Identify which cell holds the provided text, then report its (X, Y) central coordinate. 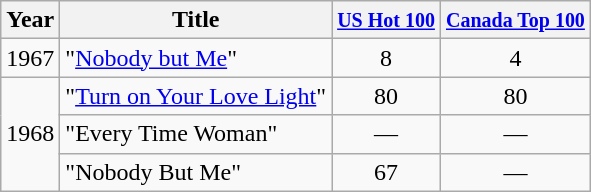
US Hot 100 (386, 20)
8 (386, 58)
"Every Time Woman" (196, 134)
1967 (30, 58)
Title (196, 20)
"Nobody But Me" (196, 172)
4 (515, 58)
Year (30, 20)
1968 (30, 134)
"Turn on Your Love Light" (196, 96)
67 (386, 172)
"Nobody but Me" (196, 58)
Canada Top 100 (515, 20)
